Return (X, Y) of the center of cell containing provided text 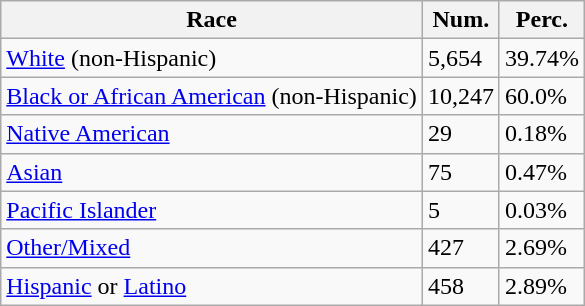
Native American (212, 134)
458 (460, 286)
2.69% (542, 248)
0.03% (542, 210)
39.74% (542, 58)
5 (460, 210)
60.0% (542, 96)
Asian (212, 172)
Race (212, 20)
Pacific Islander (212, 210)
Perc. (542, 20)
Black or African American (non-Hispanic) (212, 96)
10,247 (460, 96)
0.47% (542, 172)
Num. (460, 20)
75 (460, 172)
White (non-Hispanic) (212, 58)
427 (460, 248)
Hispanic or Latino (212, 286)
2.89% (542, 286)
5,654 (460, 58)
29 (460, 134)
0.18% (542, 134)
Other/Mixed (212, 248)
